Locate the cell with the specified text and output its (x, y) center coordinate. 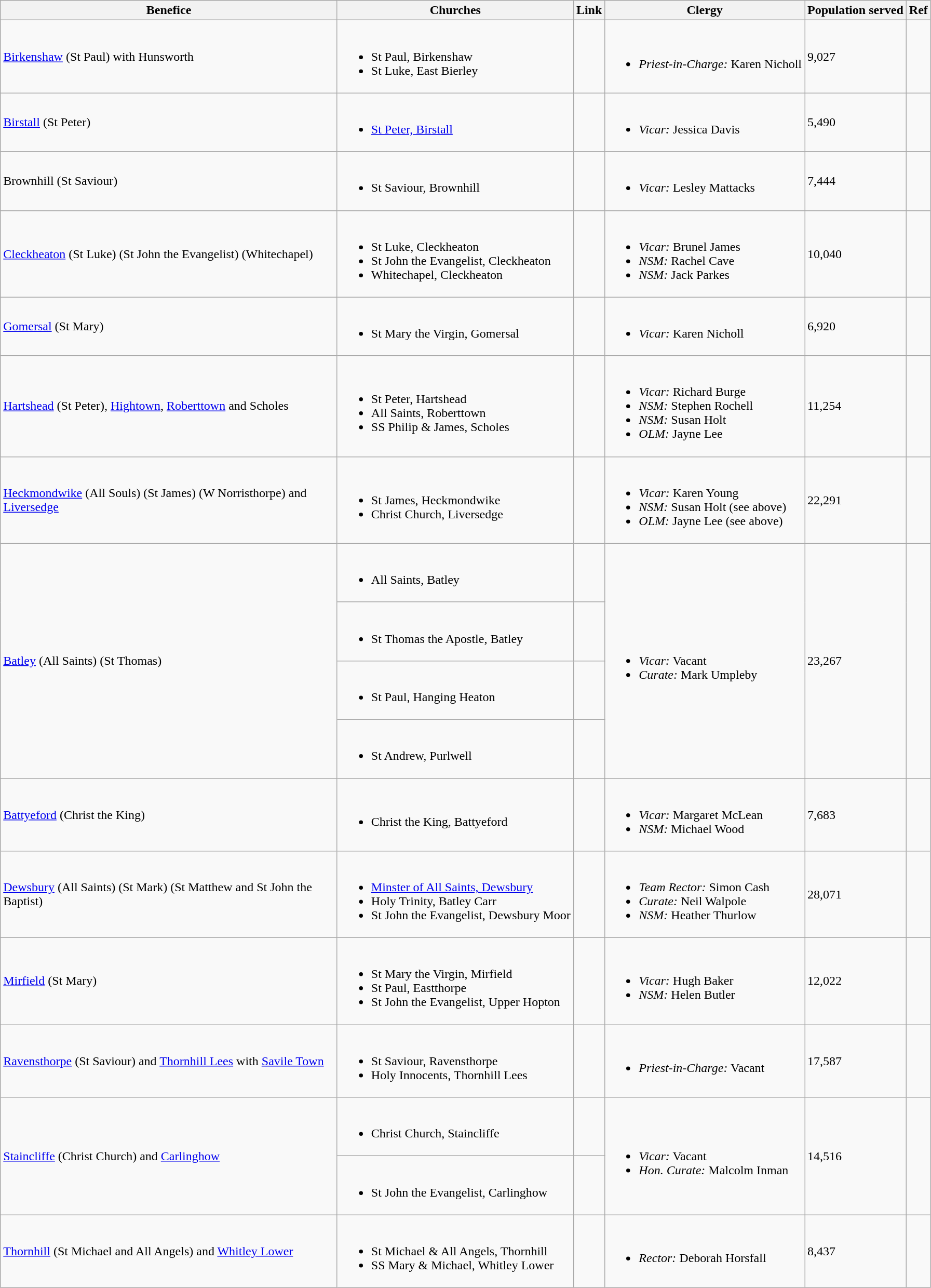
Batley (All Saints) (St Thomas) (169, 661)
Priest-in-Charge: Vacant (705, 1061)
Vicar: VacantCurate: Mark Umpleby (705, 661)
All Saints, Batley (455, 572)
28,071 (856, 894)
Thornhill (St Michael and All Angels) and Whitley Lower (169, 1251)
11,254 (856, 406)
10,040 (856, 253)
Gomersal (St Mary) (169, 326)
St Paul, Hanging Heaton (455, 690)
St Thomas the Apostle, Batley (455, 632)
Vicar: Karen YoungNSM: Susan Holt (see above)OLM: Jayne Lee (see above) (705, 500)
7,683 (856, 814)
Battyeford (Christ the King) (169, 814)
Clergy (705, 10)
Ref (918, 10)
Minster of All Saints, DewsburyHoly Trinity, Batley CarrSt John the Evangelist, Dewsbury Moor (455, 894)
22,291 (856, 500)
St Peter, HartsheadAll Saints, RoberttownSS Philip & James, Scholes (455, 406)
9,027 (856, 57)
Christ Church, Staincliffe (455, 1127)
St John the Evangelist, Carlinghow (455, 1185)
Vicar: Richard BurgeNSM: Stephen RochellNSM: Susan HoltOLM: Jayne Lee (705, 406)
Birkenshaw (St Paul) with Hunsworth (169, 57)
Churches (455, 10)
5,490 (856, 123)
Benefice (169, 10)
Staincliffe (Christ Church) and Carlinghow (169, 1156)
Birstall (St Peter) (169, 123)
St James, HeckmondwikeChrist Church, Liversedge (455, 500)
Dewsbury (All Saints) (St Mark) (St Matthew and St John the Baptist) (169, 894)
8,437 (856, 1251)
Heckmondwike (All Souls) (St James) (W Norristhorpe) and Liversedge (169, 500)
23,267 (856, 661)
6,920 (856, 326)
Vicar: VacantHon. Curate: Malcolm Inman (705, 1156)
17,587 (856, 1061)
Brownhill (St Saviour) (169, 181)
Vicar: Margaret McLeanNSM: Michael Wood (705, 814)
St Mary the Virgin, Gomersal (455, 326)
12,022 (856, 982)
St Saviour, RavensthorpeHoly Innocents, Thornhill Lees (455, 1061)
Priest-in-Charge: Karen Nicholl (705, 57)
St Peter, Birstall (455, 123)
Vicar: Karen Nicholl (705, 326)
St Andrew, Purlwell (455, 749)
Ravensthorpe (St Saviour) and Thornhill Lees with Savile Town (169, 1061)
Vicar: Brunel JamesNSM: Rachel CaveNSM: Jack Parkes (705, 253)
Mirfield (St Mary) (169, 982)
St Mary the Virgin, MirfieldSt Paul, EastthorpeSt John the Evangelist, Upper Hopton (455, 982)
Team Rector: Simon CashCurate: Neil WalpoleNSM: Heather Thurlow (705, 894)
7,444 (856, 181)
Cleckheaton (St Luke) (St John the Evangelist) (Whitechapel) (169, 253)
Vicar: Jessica Davis (705, 123)
Rector: Deborah Horsfall (705, 1251)
Vicar: Hugh BakerNSM: Helen Butler (705, 982)
14,516 (856, 1156)
Hartshead (St Peter), Hightown, Roberttown and Scholes (169, 406)
St Saviour, Brownhill (455, 181)
Vicar: Lesley Mattacks (705, 181)
St Luke, CleckheatonSt John the Evangelist, CleckheatonWhitechapel, Cleckheaton (455, 253)
St Michael & All Angels, ThornhillSS Mary & Michael, Whitley Lower (455, 1251)
Christ the King, Battyeford (455, 814)
Link (589, 10)
St Paul, BirkenshawSt Luke, East Bierley (455, 57)
Population served (856, 10)
